Pinpoint the cell where the given text exists, returning its (x, y) midpoint coordinate. 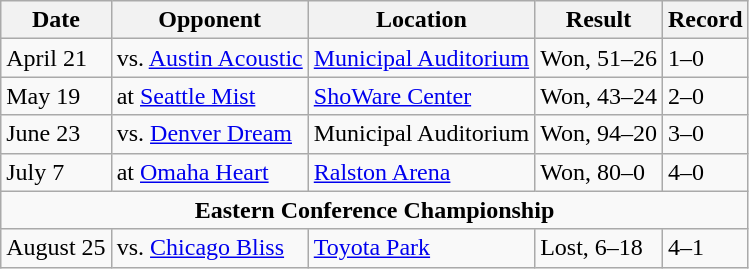
Location (421, 20)
July 7 (56, 172)
Toyota Park (421, 248)
Won, 51–26 (599, 58)
Won, 94–20 (599, 134)
1–0 (705, 58)
Won, 80–0 (599, 172)
2–0 (705, 96)
4–1 (705, 248)
vs. Austin Acoustic (210, 58)
Opponent (210, 20)
May 19 (56, 96)
Record (705, 20)
at Omaha Heart (210, 172)
ShoWare Center (421, 96)
vs. Denver Dream (210, 134)
April 21 (56, 58)
Eastern Conference Championship (374, 210)
3–0 (705, 134)
Won, 43–24 (599, 96)
Lost, 6–18 (599, 248)
4–0 (705, 172)
vs. Chicago Bliss (210, 248)
August 25 (56, 248)
Result (599, 20)
Date (56, 20)
Ralston Arena (421, 172)
at Seattle Mist (210, 96)
June 23 (56, 134)
